Extract the [x, y] coordinate from the center of the cell holding the provided text.  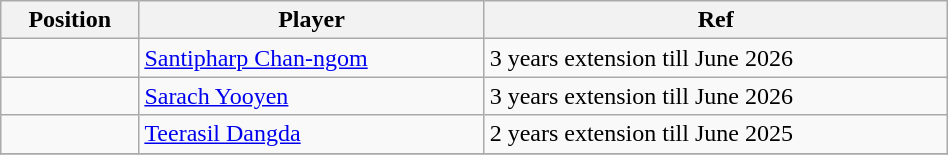
2 years extension till June 2025 [716, 134]
Santipharp Chan-ngom [312, 58]
Ref [716, 20]
Player [312, 20]
Sarach Yooyen [312, 96]
Position [70, 20]
Teerasil Dangda [312, 134]
